Search for the cell housing the specified text and yield its (x, y) center coordinate. 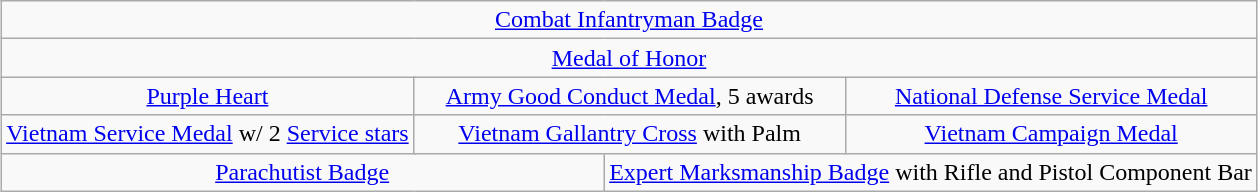
Expert Marksmanship Badge with Rifle and Pistol Component Bar (931, 172)
National Defense Service Medal (1051, 96)
Vietnam Campaign Medal (1051, 134)
Vietnam Gallantry Cross with Palm (630, 134)
Army Good Conduct Medal, 5 awards (630, 96)
Purple Heart (208, 96)
Parachutist Badge (302, 172)
Vietnam Service Medal w/ 2 Service stars (208, 134)
Medal of Honor (630, 58)
Combat Infantryman Badge (630, 20)
